Scan for the cell matching the given text and deliver its (x, y) coordinate at center. 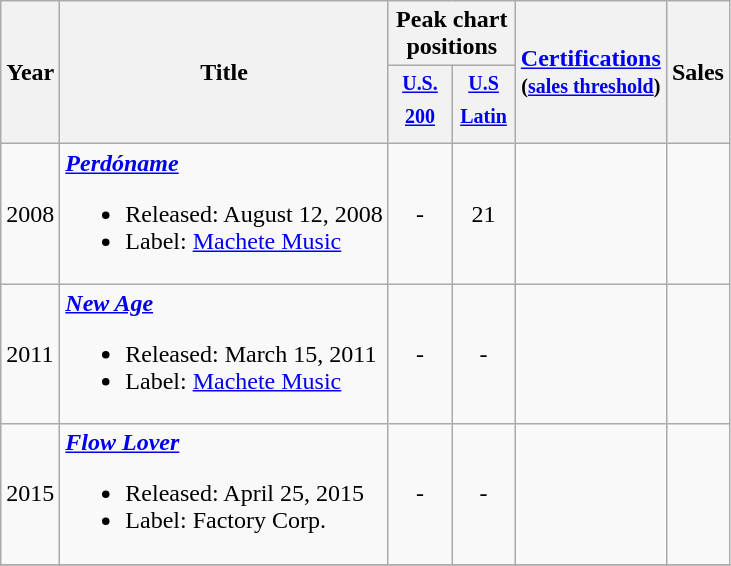
New AgeReleased: March 15, 2011Label: Machete Music (224, 354)
2011 (30, 354)
U.S.200 (420, 105)
PerdónameReleased: August 12, 2008Label: Machete Music (224, 214)
2008 (30, 214)
Certifications(sales threshold) (590, 72)
Peak chart positions (452, 34)
Flow LoverReleased: April 25, 2015Label: Factory Corp. (224, 494)
21 (484, 214)
U.SLatin (484, 105)
Title (224, 72)
Year (30, 72)
Sales (698, 72)
2015 (30, 494)
